Locate the cell with the specified text and output its [x, y] center coordinate. 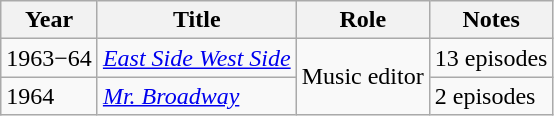
East Side West Side [196, 58]
13 episodes [491, 58]
Notes [491, 20]
1963−64 [50, 58]
2 episodes [491, 96]
Role [362, 20]
Title [196, 20]
Year [50, 20]
1964 [50, 96]
Mr. Broadway [196, 96]
Music editor [362, 77]
